Return [x, y] of the center of cell containing provided text 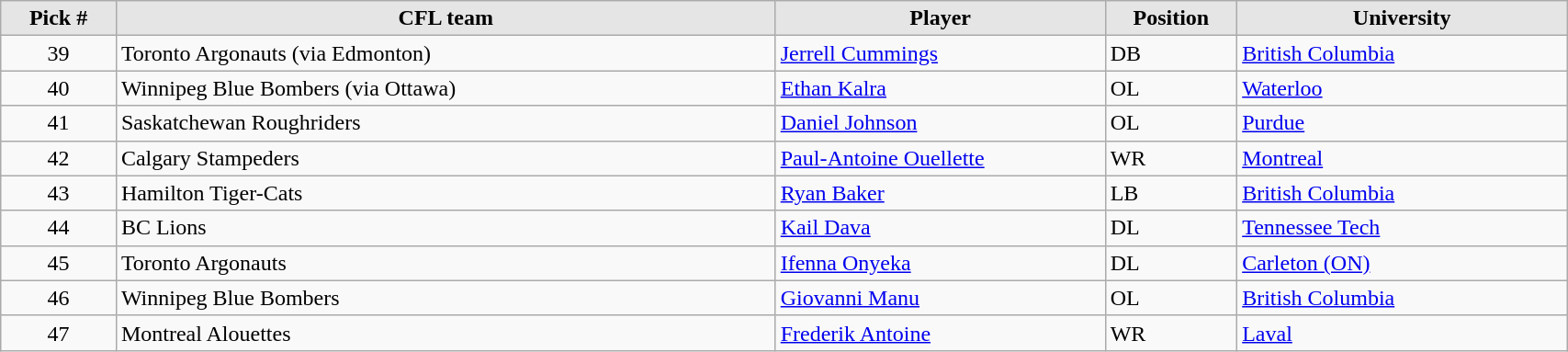
Purdue [1402, 123]
Tennessee Tech [1402, 228]
42 [59, 158]
Frederik Antoine [941, 333]
44 [59, 228]
Toronto Argonauts (via Edmonton) [446, 53]
Winnipeg Blue Bombers (via Ottawa) [446, 88]
Toronto Argonauts [446, 263]
Position [1171, 18]
Ethan Kalra [941, 88]
47 [59, 333]
Giovanni Manu [941, 298]
Hamilton Tiger-Cats [446, 193]
46 [59, 298]
Kail Dava [941, 228]
LB [1171, 193]
Calgary Stampeders [446, 158]
Ryan Baker [941, 193]
Montreal Alouettes [446, 333]
Montreal [1402, 158]
Saskatchewan Roughriders [446, 123]
Daniel Johnson [941, 123]
Winnipeg Blue Bombers [446, 298]
Carleton (ON) [1402, 263]
41 [59, 123]
Jerrell Cummings [941, 53]
39 [59, 53]
University [1402, 18]
40 [59, 88]
DB [1171, 53]
Paul-Antoine Ouellette [941, 158]
Player [941, 18]
Ifenna Onyeka [941, 263]
43 [59, 193]
45 [59, 263]
Laval [1402, 333]
BC Lions [446, 228]
Pick # [59, 18]
CFL team [446, 18]
Waterloo [1402, 88]
